Provide the [X, Y] coordinate of the cell's center where the given text is located.  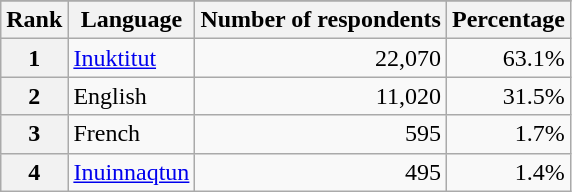
4 [34, 172]
Percentage [508, 20]
22,070 [321, 58]
Number of respondents [321, 20]
Inuinnaqtun [132, 172]
3 [34, 134]
595 [321, 134]
1.7% [508, 134]
Rank [34, 20]
11,020 [321, 96]
1.4% [508, 172]
1 [34, 58]
2 [34, 96]
495 [321, 172]
63.1% [508, 58]
English [132, 96]
31.5% [508, 96]
Language [132, 20]
Inuktitut [132, 58]
French [132, 134]
